Provide the [X, Y] coordinate of the cell's center where the given text is located.  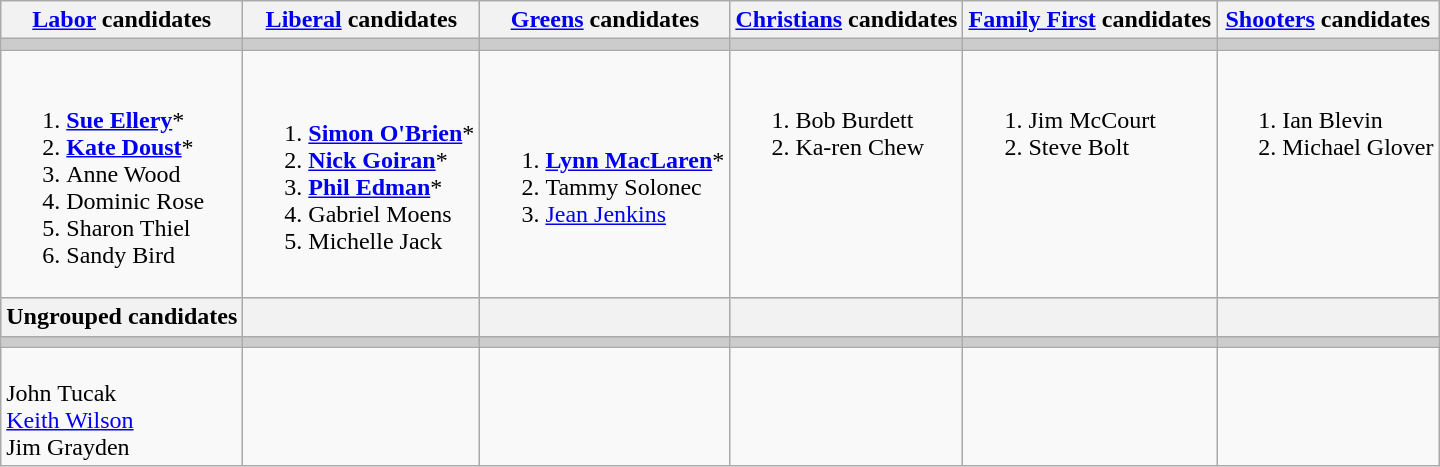
Ian BlevinMichael Glover [1328, 174]
Lynn MacLaren*Tammy SolonecJean Jenkins [605, 174]
Christians candidates [846, 20]
Greens candidates [605, 20]
Shooters candidates [1328, 20]
Bob BurdettKa-ren Chew [846, 174]
Family First candidates [1090, 20]
John Tucak Keith Wilson Jim Grayden [122, 406]
Ungrouped candidates [122, 317]
Simon O'Brien*Nick Goiran*Phil Edman*Gabriel MoensMichelle Jack [362, 174]
Jim McCourtSteve Bolt [1090, 174]
Liberal candidates [362, 20]
Labor candidates [122, 20]
Sue Ellery*Kate Doust*Anne WoodDominic RoseSharon ThielSandy Bird [122, 174]
